From the cell containing the given text, extract its center point as (X, Y) coordinate. 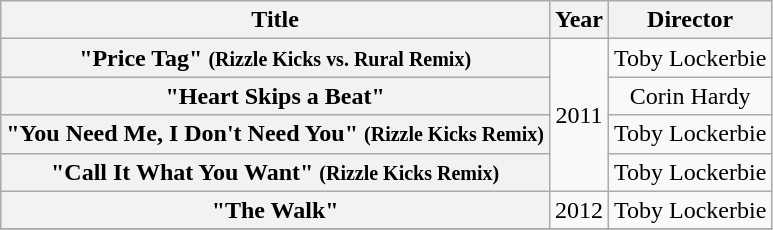
Corin Hardy (690, 96)
2012 (578, 210)
"Heart Skips a Beat" (276, 96)
"Price Tag" (Rizzle Kicks vs. Rural Remix) (276, 58)
"Call It What You Want" (Rizzle Kicks Remix) (276, 172)
Director (690, 20)
2011 (578, 115)
Year (578, 20)
"You Need Me, I Don't Need You" (Rizzle Kicks Remix) (276, 134)
Title (276, 20)
"The Walk" (276, 210)
